Extract the [X, Y] coordinate from the center of the cell holding the provided text.  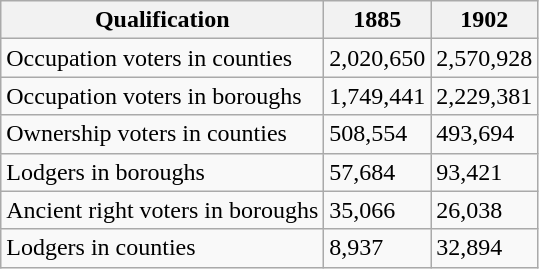
1885 [378, 20]
493,694 [484, 134]
2,570,928 [484, 58]
8,937 [378, 248]
508,554 [378, 134]
Lodgers in counties [162, 248]
2,020,650 [378, 58]
57,684 [378, 172]
Lodgers in boroughs [162, 172]
2,229,381 [484, 96]
1902 [484, 20]
93,421 [484, 172]
26,038 [484, 210]
Occupation voters in counties [162, 58]
Ownership voters in counties [162, 134]
1,749,441 [378, 96]
Qualification [162, 20]
32,894 [484, 248]
Occupation voters in boroughs [162, 96]
Ancient right voters in boroughs [162, 210]
35,066 [378, 210]
